Extract the [X, Y] coordinate from the center of the cell holding the provided text.  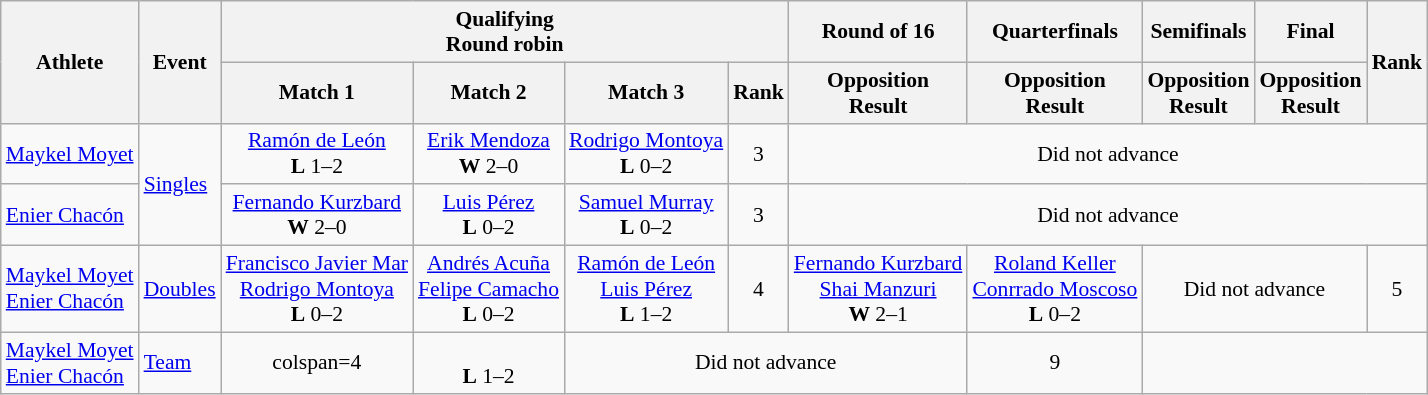
Andrés AcuñaFelipe CamachoL 0–2 [488, 290]
Samuel MurrayL 0–2 [646, 216]
Ramón de LeónL 1–2 [317, 154]
Event [180, 62]
Quarterfinals [1054, 32]
Maykel Moyet [70, 154]
L 1–2 [488, 362]
Enier Chacón [70, 216]
Fernando KurzbardW 2–0 [317, 216]
Match 1 [317, 92]
colspan=4 [317, 362]
5 [1398, 290]
Match 3 [646, 92]
Singles [180, 184]
Athlete [70, 62]
Roland KellerConrrado MoscosoL 0–2 [1054, 290]
Fernando KurzbardShai ManzuriW 2–1 [878, 290]
Rodrigo MontoyaL 0–2 [646, 154]
Francisco Javier MarRodrigo MontoyaL 0–2 [317, 290]
9 [1054, 362]
Final [1310, 32]
Match 2 [488, 92]
Erik MendozaW 2–0 [488, 154]
Doubles [180, 290]
Semifinals [1198, 32]
Ramón de LeónLuis PérezL 1–2 [646, 290]
Luis PérezL 0–2 [488, 216]
QualifyingRound robin [505, 32]
4 [758, 290]
Team [180, 362]
Round of 16 [878, 32]
